Determine the (x, y) coordinate at the center of the cell enclosing the given text.  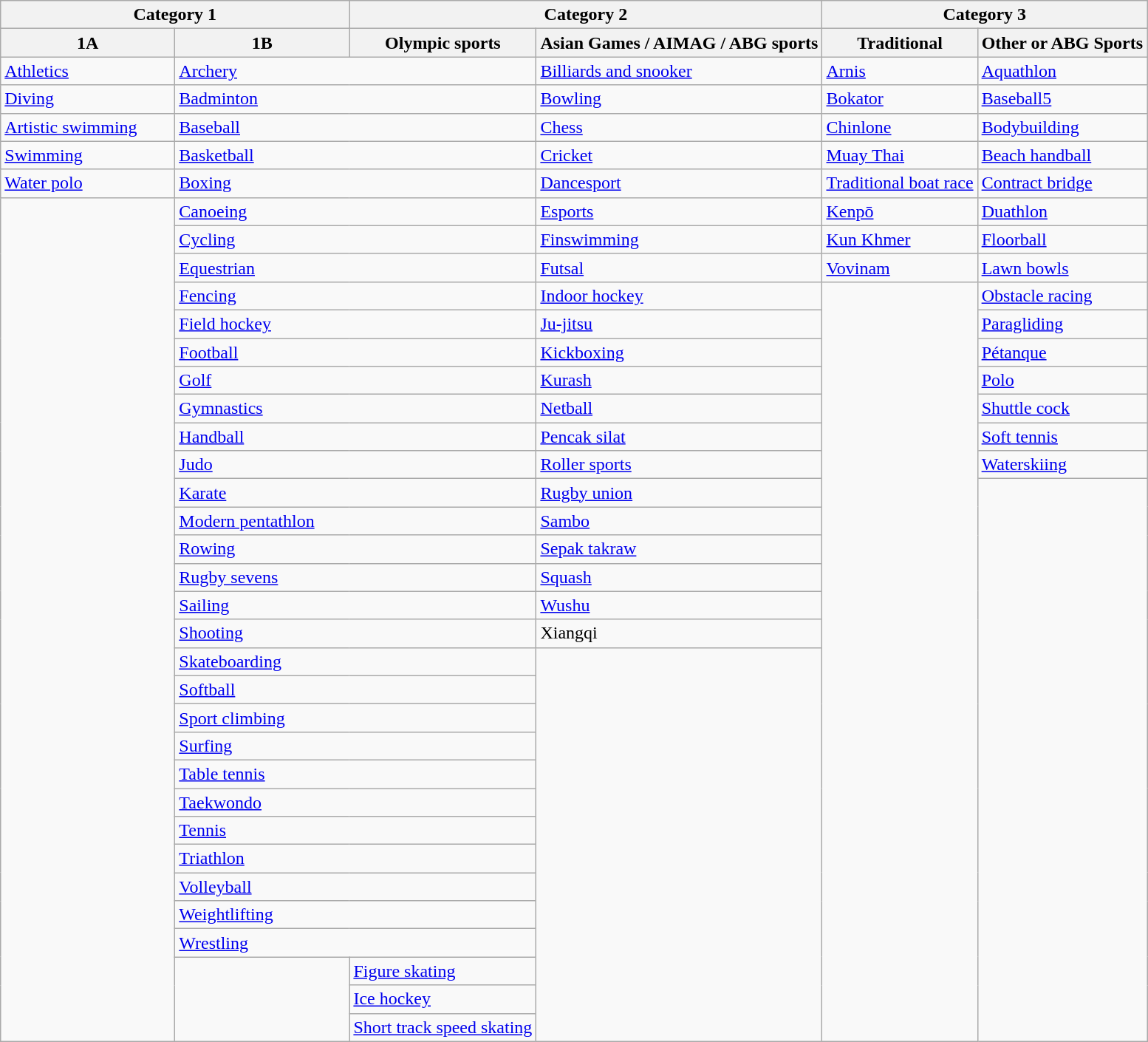
Wushu (680, 605)
Arnis (900, 71)
Vovinam (900, 268)
Fencing (356, 296)
Billiards and snooker (680, 71)
Diving (88, 99)
Handball (356, 437)
Category 2 (586, 15)
Olympic sports (443, 43)
Muay Thai (900, 155)
Traditional boat race (900, 183)
Gymnastics (356, 409)
Rugby union (680, 493)
Ju-jitsu (680, 324)
Wrestling (356, 943)
Dancesport (680, 183)
Futsal (680, 268)
Judo (356, 465)
Baseball (356, 127)
Esports (680, 211)
Category 3 (985, 15)
Paragliding (1062, 324)
Pétanque (1062, 353)
Cricket (680, 155)
Rowing (356, 549)
Skateboarding (356, 661)
Softball (356, 689)
Chinlone (900, 127)
Xiangqi (680, 633)
Traditional (900, 43)
Short track speed skating (443, 1027)
Baseball5 (1062, 99)
Indoor hockey (680, 296)
Water polo (88, 183)
Bokator (900, 99)
Volleyball (356, 887)
Golf (356, 381)
Soft tennis (1062, 437)
Beach handball (1062, 155)
Polo (1062, 381)
Shuttle cock (1062, 409)
Table tennis (356, 774)
Kickboxing (680, 353)
Other or ABG Sports (1062, 43)
Contract bridge (1062, 183)
Field hockey (356, 324)
Boxing (356, 183)
Lawn bowls (1062, 268)
Surfing (356, 746)
Swimming (88, 155)
Ice hockey (443, 999)
Bodybuilding (1062, 127)
Sepak takraw (680, 549)
Pencak silat (680, 437)
Sailing (356, 605)
Sambo (680, 521)
1B (262, 43)
Basketball (356, 155)
Chess (680, 127)
Kurash (680, 381)
Canoeing (356, 211)
Netball (680, 409)
Figure skating (443, 971)
Squash (680, 577)
Finswimming (680, 239)
Shooting (356, 633)
Duathlon (1062, 211)
Roller sports (680, 465)
Football (356, 353)
Badminton (356, 99)
Modern pentathlon (356, 521)
Obstacle racing (1062, 296)
Athletics (88, 71)
Cycling (356, 239)
Rugby sevens (356, 577)
1A (88, 43)
Weightlifting (356, 915)
Equestrian (356, 268)
Kun Khmer (900, 239)
Aquathlon (1062, 71)
Archery (356, 71)
Bowling (680, 99)
Triathlon (356, 859)
Sport climbing (356, 718)
Taekwondo (356, 802)
Asian Games / AIMAG / ABG sports (680, 43)
Category 1 (175, 15)
Tennis (356, 831)
Kenpō (900, 211)
Karate (356, 493)
Floorball (1062, 239)
Waterskiing (1062, 465)
Artistic swimming (88, 127)
